For the text-containing cell, return its midpoint in [X, Y] coordinate format. 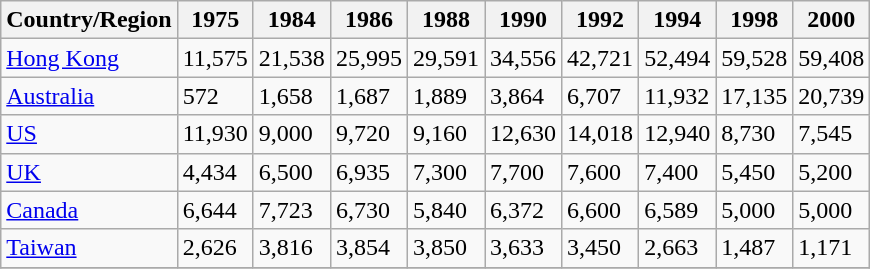
2,663 [678, 248]
11,932 [678, 96]
6,600 [600, 210]
1988 [446, 20]
6,644 [215, 210]
11,930 [215, 134]
8,730 [754, 134]
7,700 [524, 172]
7,300 [446, 172]
Country/Region [89, 20]
1,171 [832, 248]
7,600 [600, 172]
11,575 [215, 58]
17,135 [754, 96]
42,721 [600, 58]
6,500 [292, 172]
9,160 [446, 134]
6,707 [600, 96]
2,626 [215, 248]
Taiwan [89, 248]
Australia [89, 96]
1975 [215, 20]
3,633 [524, 248]
UK [89, 172]
7,545 [832, 134]
6,935 [368, 172]
1994 [678, 20]
5,450 [754, 172]
1,487 [754, 248]
59,528 [754, 58]
1986 [368, 20]
34,556 [524, 58]
20,739 [832, 96]
5,200 [832, 172]
Canada [89, 210]
US [89, 134]
1984 [292, 20]
7,723 [292, 210]
9,000 [292, 134]
1,658 [292, 96]
9,720 [368, 134]
3,854 [368, 248]
3,864 [524, 96]
7,400 [678, 172]
2000 [832, 20]
6,372 [524, 210]
6,730 [368, 210]
1,687 [368, 96]
1990 [524, 20]
14,018 [600, 134]
1998 [754, 20]
3,850 [446, 248]
4,434 [215, 172]
25,995 [368, 58]
21,538 [292, 58]
1,889 [446, 96]
Hong Kong [89, 58]
12,940 [678, 134]
5,840 [446, 210]
3,816 [292, 248]
52,494 [678, 58]
572 [215, 96]
6,589 [678, 210]
12,630 [524, 134]
3,450 [600, 248]
1992 [600, 20]
29,591 [446, 58]
59,408 [832, 58]
